Pinpoint the cell where the given text exists, returning its [X, Y] midpoint coordinate. 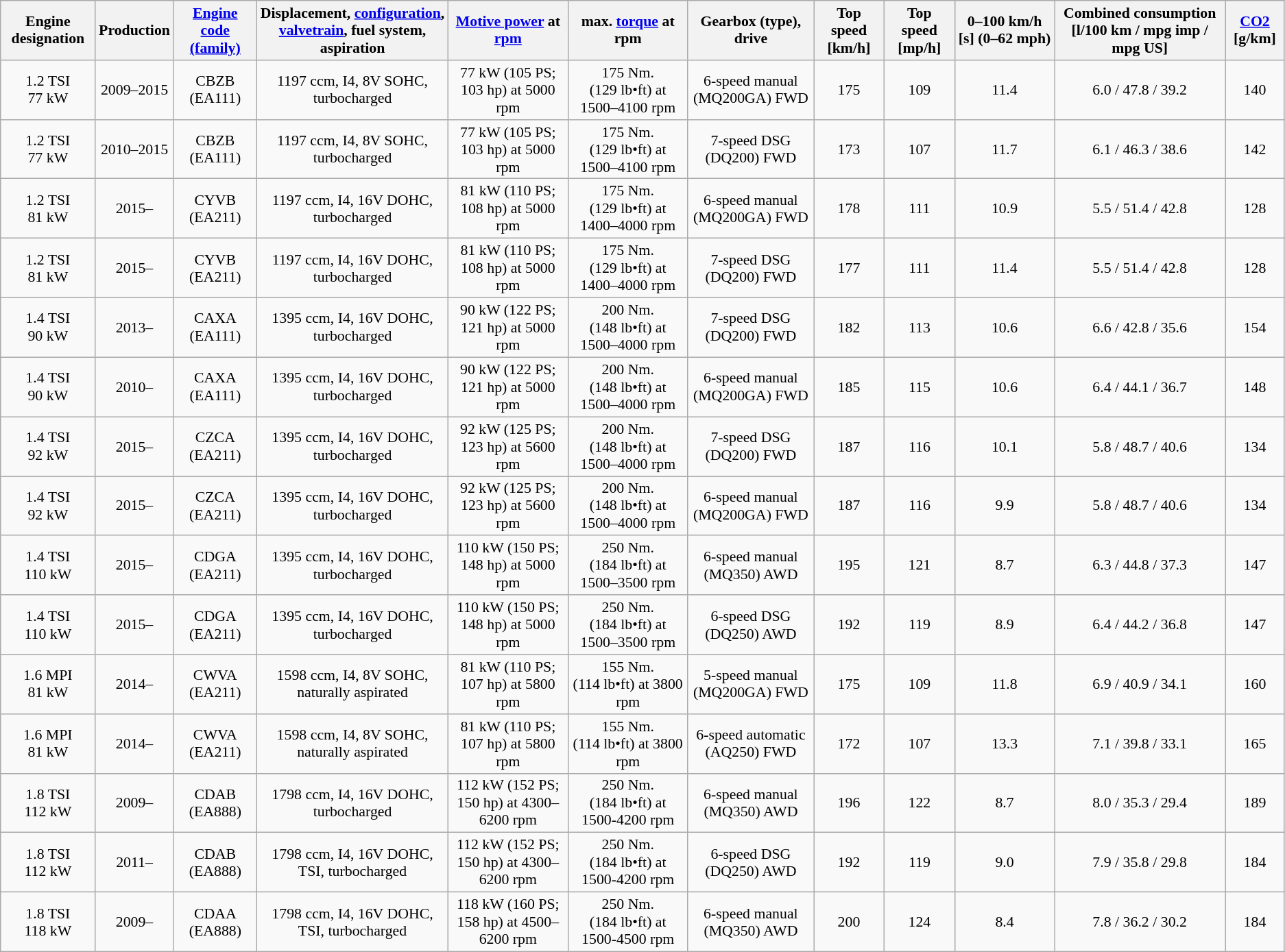
178 [849, 208]
6.3 / 44.8 / 37.3 [1140, 565]
2011– [134, 862]
10.9 [1005, 208]
Motive power at rpm [509, 30]
6.0 / 47.8 / 39.2 [1140, 89]
Engine designation [48, 30]
185 [849, 387]
121 [919, 565]
9.0 [1005, 862]
2013– [134, 328]
160 [1255, 684]
6.1 / 46.3 / 38.6 [1140, 149]
8.4 [1005, 921]
7.9 / 35.8 / 29.8 [1140, 862]
2010–2015 [134, 149]
8.9 [1005, 624]
148 [1255, 387]
10.1 [1005, 446]
Engine code (family) [215, 30]
Combined consumption [l/100 km / mpg imp / mpg US] [1140, 30]
2010– [134, 387]
Top speed [km/h] [849, 30]
11.8 [1005, 684]
6.6 / 42.8 / 35.6 [1140, 328]
189 [1255, 803]
182 [849, 328]
1.8 TSI 118 kW [48, 921]
2009–2015 [134, 89]
CDAA (EA888) [215, 921]
6.9 / 40.9 / 34.1 [1140, 684]
200 [849, 921]
124 [919, 921]
177 [849, 267]
Gearbox (type), drive [750, 30]
115 [919, 387]
165 [1255, 743]
11.7 [1005, 149]
5-speed manual (MQ200GA) FWD [750, 684]
Production [134, 30]
1798 ccm, I4, 16V DOHC, turbocharged [352, 803]
6.4 / 44.2 / 36.8 [1140, 624]
9.9 [1005, 506]
7.8 / 36.2 / 30.2 [1140, 921]
6.4 / 44.1 / 36.7 [1140, 387]
13.3 [1005, 743]
250 Nm. (184 lb•ft) at 1500-4500 rpm [628, 921]
122 [919, 803]
140 [1255, 89]
142 [1255, 149]
113 [919, 328]
154 [1255, 328]
118 kW (160 PS; 158 hp) at 4500–6200 rpm [509, 921]
CO2 [g/km] [1255, 30]
max. torque at rpm [628, 30]
6-speed automatic (AQ250) FWD [750, 743]
0–100 km/h [s] (0–62 mph) [1005, 30]
195 [849, 565]
Displacement, configuration, valvetrain, fuel system, aspiration [352, 30]
196 [849, 803]
172 [849, 743]
8.0 / 35.3 / 29.4 [1140, 803]
173 [849, 149]
7.1 / 39.8 / 33.1 [1140, 743]
Top speed [mp/h] [919, 30]
